Capture the cell that displays the provided text and extract its [x, y] central coordinate. 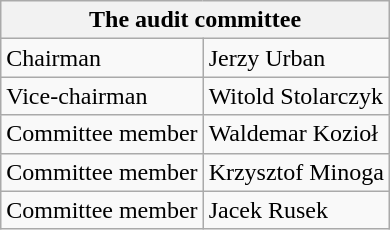
Krzysztof Minoga [296, 172]
The audit committee [196, 20]
Jerzy Urban [296, 58]
Jacek Rusek [296, 210]
Chairman [102, 58]
Waldemar Kozioł [296, 134]
Vice-chairman [102, 96]
Witold Stolarczyk [296, 96]
